Scan for the cell matching the given text and deliver its [X, Y] coordinate at center. 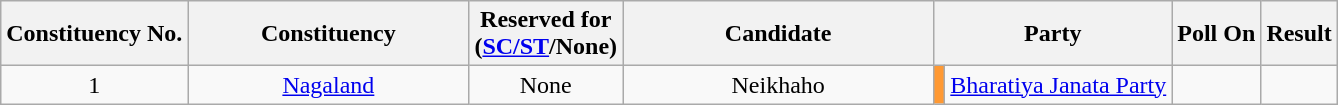
Constituency [328, 34]
Reserved for(SC/ST/None) [546, 34]
Neikhaho [778, 85]
Nagaland [328, 85]
Result [1299, 34]
Candidate [778, 34]
Party [1053, 34]
None [546, 85]
Constituency No. [94, 34]
Bharatiya Janata Party [1058, 85]
Poll On [1216, 34]
1 [94, 85]
